Detect which cell encompasses the target text, then output its [X, Y] center coordinate. 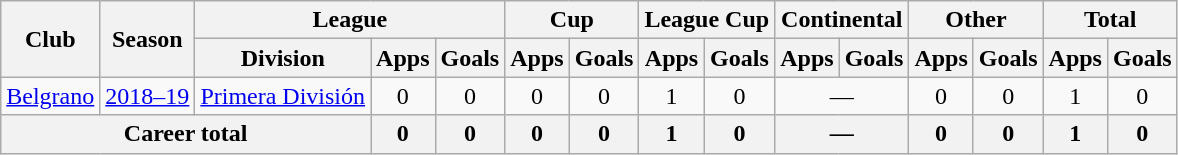
Season [148, 39]
Division [283, 58]
Career total [186, 134]
Club [50, 39]
Continental [842, 20]
League Cup [707, 20]
Cup [572, 20]
Other [976, 20]
League [350, 20]
Total [1110, 20]
Belgrano [50, 96]
2018–19 [148, 96]
Primera División [283, 96]
